Extract the (X, Y) coordinate from the center of the cell holding the provided text.  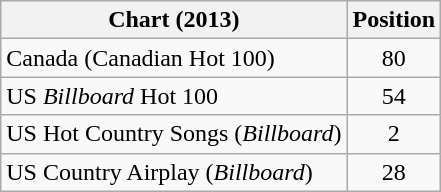
Chart (2013) (174, 20)
Canada (Canadian Hot 100) (174, 58)
80 (394, 58)
US Billboard Hot 100 (174, 96)
Position (394, 20)
28 (394, 172)
US Hot Country Songs (Billboard) (174, 134)
2 (394, 134)
US Country Airplay (Billboard) (174, 172)
54 (394, 96)
